Determine the (X, Y) coordinate at the center of the cell enclosing the given text.  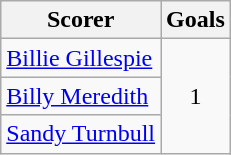
Scorer (81, 20)
Billie Gillespie (81, 58)
Billy Meredith (81, 96)
1 (196, 96)
Goals (196, 20)
Sandy Turnbull (81, 134)
